Detect which cell encompasses the target text, then output its (X, Y) center coordinate. 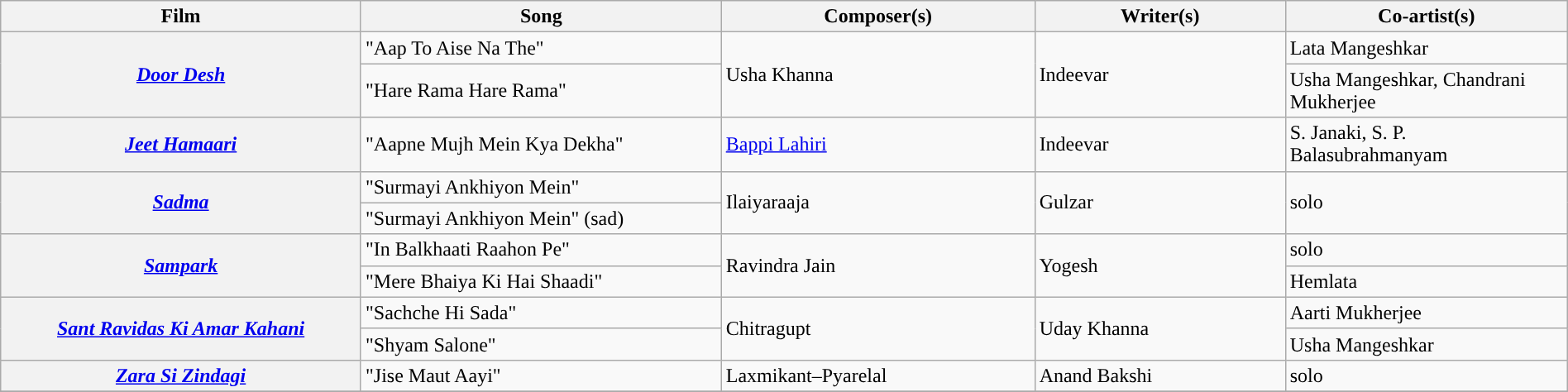
Usha Mangeshkar, Chandrani Mukherjee (1426, 91)
Song (541, 17)
"Aap To Aise Na The" (541, 48)
Film (181, 17)
"Jise Maut Aayi" (541, 375)
"In Balkhaati Raahon Pe" (541, 250)
Writer(s) (1159, 17)
Anand Bakshi (1159, 375)
Ilaiyaraaja (878, 203)
Usha Mangeshkar (1426, 344)
"Surmayi Ankhiyon Mein" (541, 187)
Co-artist(s) (1426, 17)
Door Desh (181, 74)
Yogesh (1159, 265)
Sadma (181, 203)
Sant Ravidas Ki Amar Kahani (181, 328)
Sampark (181, 265)
S. Janaki, S. P. Balasubrahmanyam (1426, 144)
Bappi Lahiri (878, 144)
Uday Khanna (1159, 328)
"Hare Rama Hare Rama" (541, 91)
Jeet Hamaari (181, 144)
Ravindra Jain (878, 265)
Lata Mangeshkar (1426, 48)
"Surmayi Ankhiyon Mein" (sad) (541, 218)
Gulzar (1159, 203)
"Mere Bhaiya Ki Hai Shaadi" (541, 281)
Hemlata (1426, 281)
Chitragupt (878, 328)
Aarti Mukherjee (1426, 313)
"Sachche Hi Sada" (541, 313)
Usha Khanna (878, 74)
Composer(s) (878, 17)
Zara Si Zindagi (181, 375)
"Aapne Mujh Mein Kya Dekha" (541, 144)
Laxmikant–Pyarelal (878, 375)
"Shyam Salone" (541, 344)
